Identify which cell holds the provided text, then report its (x, y) central coordinate. 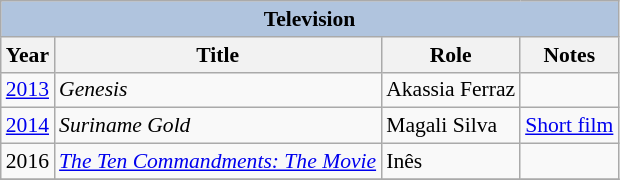
Notes (569, 55)
Akassia Ferraz (450, 90)
2014 (28, 126)
Genesis (218, 90)
Title (218, 55)
2016 (28, 162)
Year (28, 55)
Short film (569, 126)
2013 (28, 90)
Inês (450, 162)
The Ten Commandments: The Movie (218, 162)
Magali Silva (450, 126)
Television (310, 19)
Suriname Gold (218, 126)
Role (450, 55)
